Capture the cell that displays the provided text and extract its (X, Y) central coordinate. 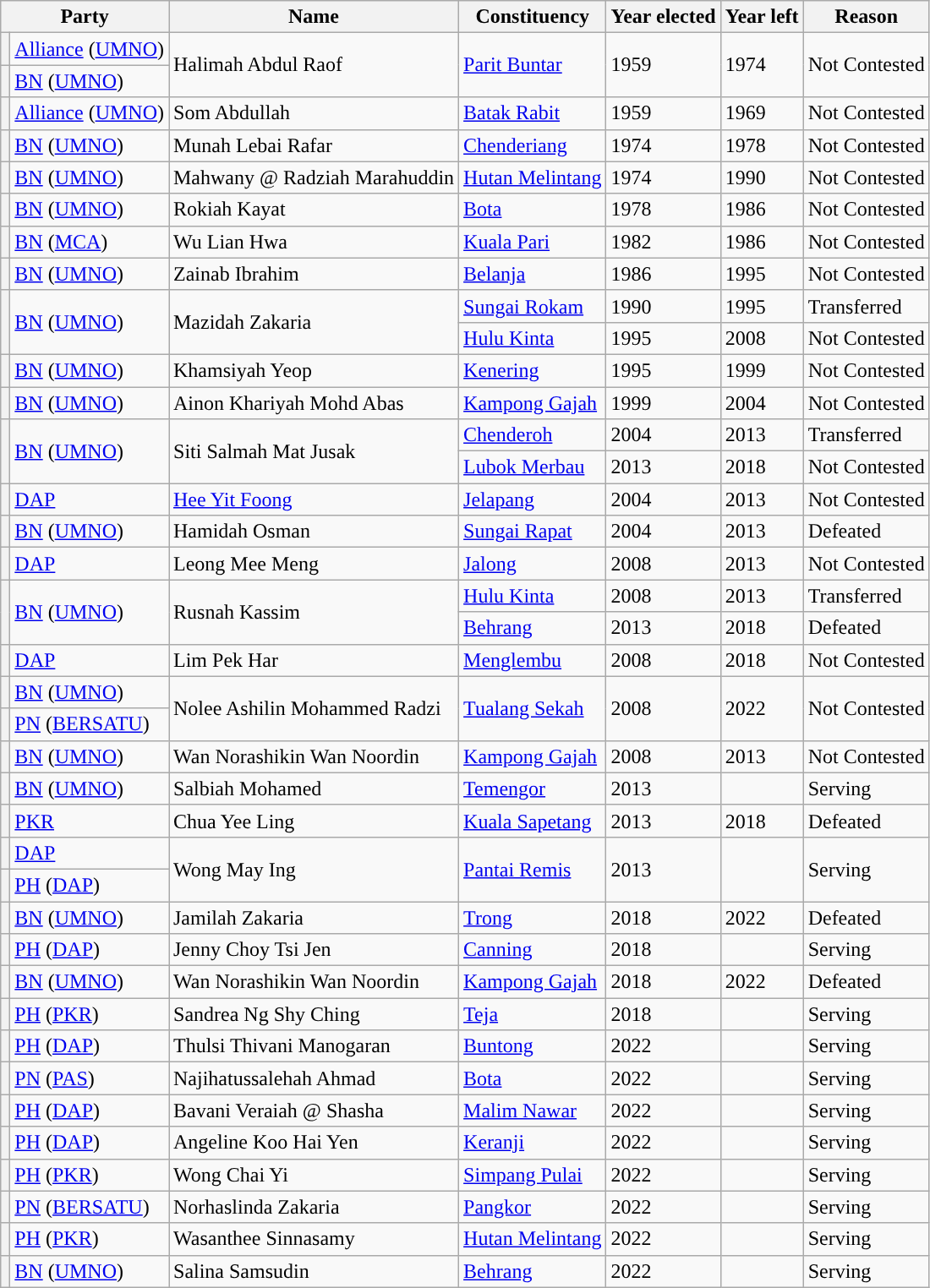
Belanja (533, 274)
Buntong (533, 1046)
Som Abdullah (315, 113)
Sandrea Ng Shy Ching (315, 1014)
Salina Samsudin (315, 1271)
Malim Nawar (533, 1111)
Sungai Rapat (533, 532)
1969 (762, 113)
Kuala Pari (533, 242)
Bavani Veraiah @ Shasha (315, 1111)
Canning (533, 950)
Norhaslinda Zakaria (315, 1207)
Mahwany @ Radziah Marahuddin (315, 177)
Temengor (533, 789)
Menglembu (533, 660)
Munah Lebai Rafar (315, 145)
Constituency (533, 17)
Year elected (663, 17)
Halimah Abdul Raof (315, 65)
Wu Lian Hwa (315, 242)
Kenering (533, 370)
Zainab Ibrahim (315, 274)
Kuala Sapetang (533, 821)
Chenderoh (533, 435)
Reason (866, 17)
Wasanthee Sinnasamy (315, 1239)
Party (85, 17)
Pangkor (533, 1207)
Pantai Remis (533, 869)
Lubok Merbau (533, 467)
Jamilah Zakaria (315, 917)
Thulsi Thivani Manogaran (315, 1046)
Parit Buntar (533, 65)
Sungai Rokam (533, 306)
Rokiah Kayat (315, 210)
Keranji (533, 1143)
Siti Salmah Mat Jusak (315, 451)
Hamidah Osman (315, 532)
Rusnah Kassim (315, 612)
1982 (663, 242)
Wong May Ing (315, 869)
Tualang Sekah (533, 708)
Jalong (533, 564)
Wong Chai Yi (315, 1175)
Nolee Ashilin Mohammed Radzi (315, 708)
Ainon Khariyah Mohd Abas (315, 403)
Chenderiang (533, 145)
Name (315, 17)
Lim Pek Har (315, 660)
Hee Yit Foong (315, 499)
Year left (762, 17)
Batak Rabit (533, 113)
Salbiah Mohamed (315, 789)
Chua Yee Ling (315, 821)
Trong (533, 917)
Angeline Koo Hai Yen (315, 1143)
Jelapang (533, 499)
Teja (533, 1014)
Simpang Pulai (533, 1175)
BN (MCA) (90, 242)
Jenny Choy Tsi Jen (315, 950)
Leong Mee Meng (315, 564)
Khamsiyah Yeop (315, 370)
Najihatussalehah Ahmad (315, 1078)
PKR (90, 821)
Mazidah Zakaria (315, 322)
PN (PAS) (90, 1078)
